Scan for the cell matching the given text and deliver its (X, Y) coordinate at center. 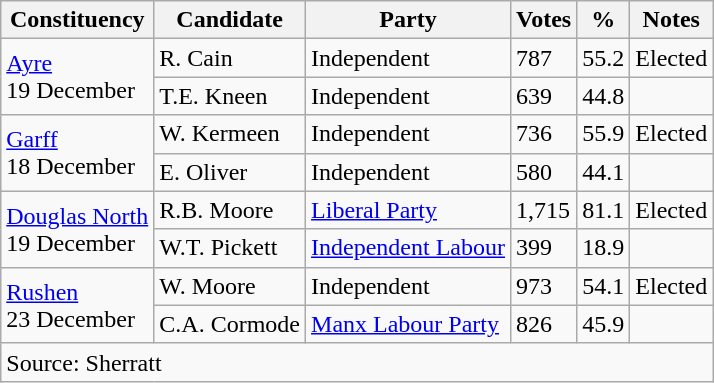
Douglas North19 December (78, 229)
Liberal Party (408, 210)
826 (544, 324)
Constituency (78, 20)
973 (544, 286)
W. Kermeen (230, 134)
399 (544, 248)
Manx Labour Party (408, 324)
Independent Labour (408, 248)
Candidate (230, 20)
Ayre19 December (78, 77)
Votes (544, 20)
C.A. Cormode (230, 324)
Notes (672, 20)
81.1 (604, 210)
18.9 (604, 248)
E. Oliver (230, 172)
44.1 (604, 172)
W.T. Pickett (230, 248)
Source: Sherratt (357, 362)
% (604, 20)
Rushen23 December (78, 305)
1,715 (544, 210)
44.8 (604, 96)
T.E. Kneen (230, 96)
R. Cain (230, 58)
580 (544, 172)
45.9 (604, 324)
55.2 (604, 58)
55.9 (604, 134)
R.B. Moore (230, 210)
54.1 (604, 286)
736 (544, 134)
787 (544, 58)
Party (408, 20)
W. Moore (230, 286)
639 (544, 96)
Garff18 December (78, 153)
